Pinpoint the cell where the given text exists, returning its [X, Y] midpoint coordinate. 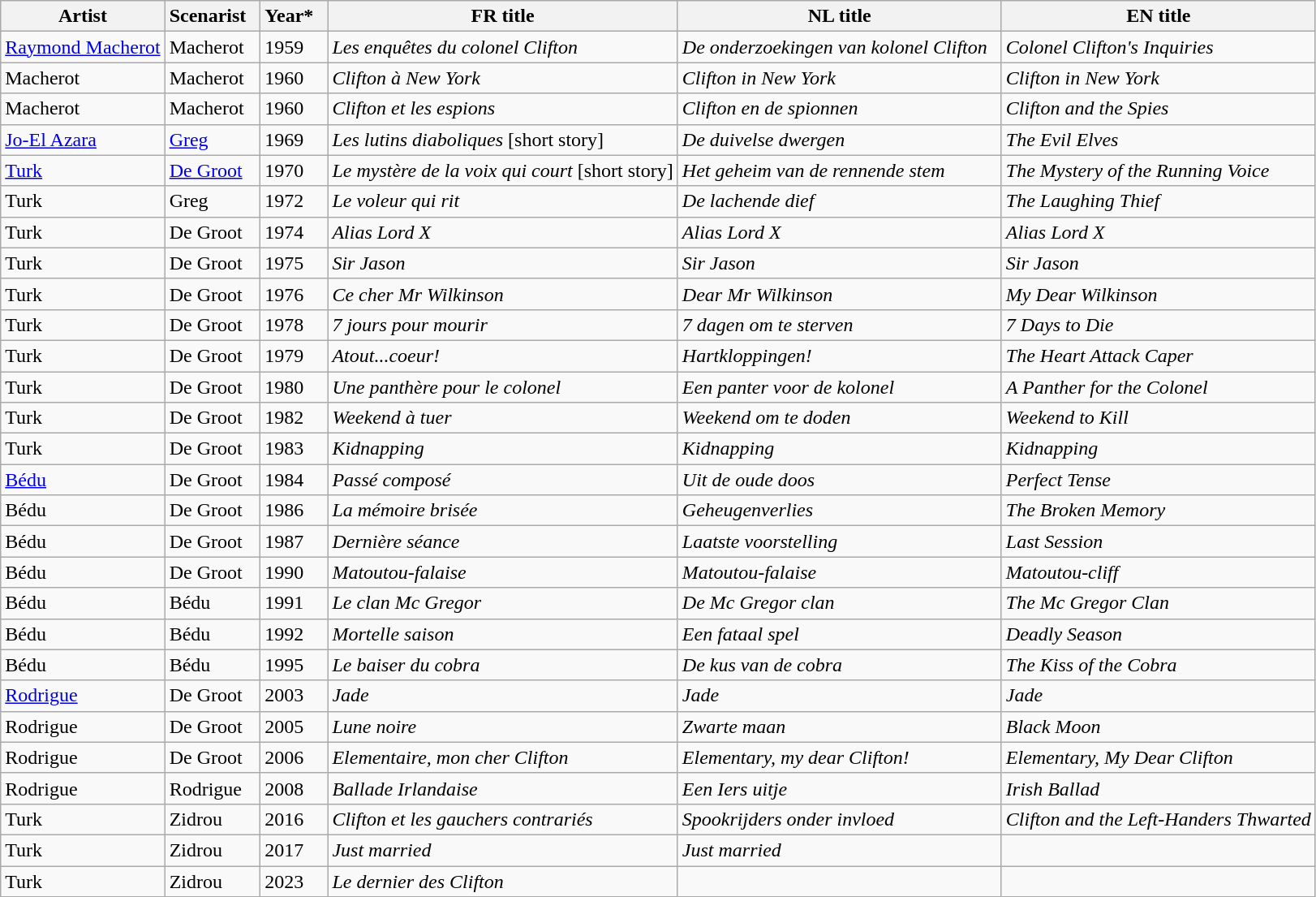
7 dagen om te sterven [839, 325]
Clifton and the Left-Handers Thwarted [1159, 819]
Weekend to Kill [1159, 418]
Ballade Irlandaise [503, 788]
1975 [294, 263]
7 jours pour mourir [503, 325]
The Mystery of the Running Voice [1159, 170]
2008 [294, 788]
Een fataal spel [839, 634]
Lune noire [503, 727]
1982 [294, 418]
De duivelse dwergen [839, 140]
Ce cher Mr Wilkinson [503, 294]
Clifton en de spionnen [839, 109]
7 Days to Die [1159, 325]
Uit de oude doos [839, 480]
NL title [839, 16]
Weekend à tuer [503, 418]
Artist [83, 16]
The Evil Elves [1159, 140]
Elementary, My Dear Clifton [1159, 757]
Dear Mr Wilkinson [839, 294]
Le baiser du cobra [503, 665]
De kus van de cobra [839, 665]
Black Moon [1159, 727]
A Panther for the Colonel [1159, 387]
Spookrijders onder invloed [839, 819]
Les enquêtes du colonel Clifton [503, 47]
Jo-El Azara [83, 140]
Dernière séance [503, 541]
Matoutou-cliff [1159, 572]
2023 [294, 881]
La mémoire brisée [503, 511]
Irish Ballad [1159, 788]
1969 [294, 140]
2006 [294, 757]
My Dear Wilkinson [1159, 294]
Zwarte maan [839, 727]
Last Session [1159, 541]
Weekend om te doden [839, 418]
Passé composé [503, 480]
Perfect Tense [1159, 480]
De Mc Gregor clan [839, 603]
2005 [294, 727]
Raymond Macherot [83, 47]
2017 [294, 850]
The Mc Gregor Clan [1159, 603]
1979 [294, 356]
Hartkloppingen! [839, 356]
1959 [294, 47]
Une panthère pour le colonel [503, 387]
Mortelle saison [503, 634]
1992 [294, 634]
Le dernier des Clifton [503, 881]
Clifton et les espions [503, 109]
De onderzoekingen van kolonel Clifton [839, 47]
The Kiss of the Cobra [1159, 665]
2003 [294, 696]
Geheugenverlies [839, 511]
Een panter voor de kolonel [839, 387]
1980 [294, 387]
Atout...coeur! [503, 356]
Clifton à New York [503, 78]
EN title [1159, 16]
Laatste voorstelling [839, 541]
Deadly Season [1159, 634]
Clifton et les gauchers contrariés [503, 819]
Les lutins diaboliques [short story] [503, 140]
Elementary, my dear Clifton! [839, 757]
1978 [294, 325]
1984 [294, 480]
1986 [294, 511]
1970 [294, 170]
1976 [294, 294]
1983 [294, 449]
Het geheim van de rennende stem [839, 170]
Colonel Clifton's Inquiries [1159, 47]
1991 [294, 603]
1990 [294, 572]
Scenarist [213, 16]
Le mystère de la voix qui court [short story] [503, 170]
The Broken Memory [1159, 511]
The Heart Attack Caper [1159, 356]
FR title [503, 16]
Year* [294, 16]
1987 [294, 541]
1995 [294, 665]
1974 [294, 232]
2016 [294, 819]
The Laughing Thief [1159, 201]
Een Iers uitje [839, 788]
1972 [294, 201]
Le clan Mc Gregor [503, 603]
Le voleur qui rit [503, 201]
Clifton and the Spies [1159, 109]
De lachende dief [839, 201]
Elementaire, mon cher Clifton [503, 757]
